Detect which cell encompasses the target text, then output its [x, y] center coordinate. 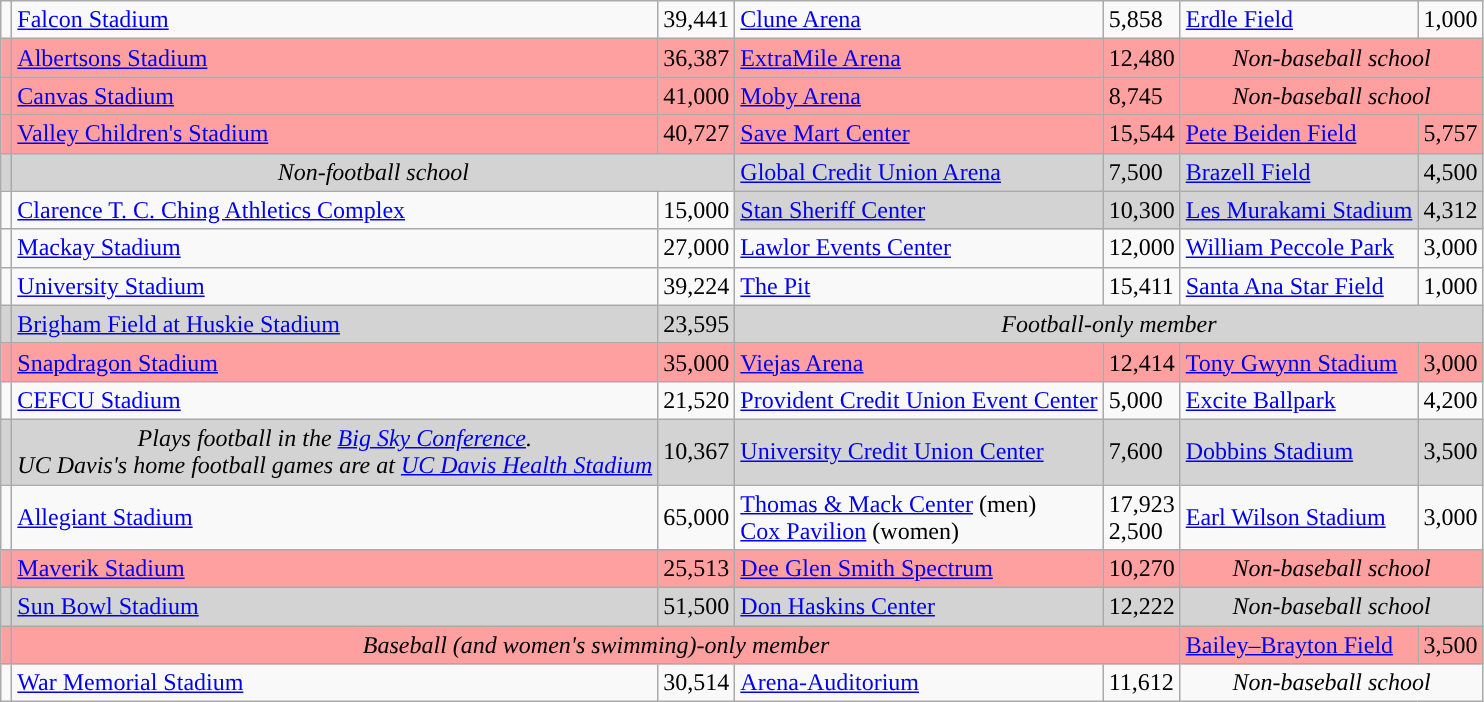
Thomas & Mack Center (men)Cox Pavilion (women) [919, 516]
Stan Sheriff Center [919, 210]
ExtraMile Arena [919, 58]
21,520 [696, 400]
Santa Ana Star Field [1299, 286]
Canvas Stadium [335, 96]
Bailey–Brayton Field [1299, 645]
CEFCU Stadium [335, 400]
40,727 [696, 134]
65,000 [696, 516]
27,000 [696, 248]
Save Mart Center [919, 134]
Baseball (and women's swimming)-only member [596, 645]
Clarence T. C. Ching Athletics Complex [335, 210]
Tony Gwynn Stadium [1299, 362]
University Credit Union Center [919, 452]
39,224 [696, 286]
Arena-Auditorium [919, 683]
Pete Beiden Field [1299, 134]
36,387 [696, 58]
War Memorial Stadium [335, 683]
10,270 [1142, 569]
Albertsons Stadium [335, 58]
Global Credit Union Arena [919, 172]
41,000 [696, 96]
23,595 [696, 324]
5,757 [1450, 134]
12,222 [1142, 607]
Lawlor Events Center [919, 248]
Clune Arena [919, 20]
Snapdragon Stadium [335, 362]
Brazell Field [1299, 172]
Football-only member [1109, 324]
Excite Ballpark [1299, 400]
4,500 [1450, 172]
Plays football in the Big Sky Conference.UC Davis's home football games are at UC Davis Health Stadium [335, 452]
Dee Glen Smith Spectrum [919, 569]
Mackay Stadium [335, 248]
Erdle Field [1299, 20]
The Pit [919, 286]
12,000 [1142, 248]
5,000 [1142, 400]
11,612 [1142, 683]
30,514 [696, 683]
Viejas Arena [919, 362]
5,858 [1142, 20]
12,480 [1142, 58]
15,411 [1142, 286]
15,544 [1142, 134]
Don Haskins Center [919, 607]
Les Murakami Stadium [1299, 210]
Valley Children's Stadium [335, 134]
4,200 [1450, 400]
4,312 [1450, 210]
10,300 [1142, 210]
Sun Bowl Stadium [335, 607]
University Stadium [335, 286]
Brigham Field at Huskie Stadium [335, 324]
Non-football school [374, 172]
12,414 [1142, 362]
35,000 [696, 362]
Earl Wilson Stadium [1299, 516]
8,745 [1142, 96]
William Peccole Park [1299, 248]
10,367 [696, 452]
7,600 [1142, 452]
Dobbins Stadium [1299, 452]
Provident Credit Union Event Center [919, 400]
Moby Arena [919, 96]
17,9232,500 [1142, 516]
51,500 [696, 607]
25,513 [696, 569]
15,000 [696, 210]
Maverik Stadium [335, 569]
39,441 [696, 20]
Falcon Stadium [335, 20]
7,500 [1142, 172]
Allegiant Stadium [335, 516]
